Pinpoint the cell where the given text exists, returning its (x, y) midpoint coordinate. 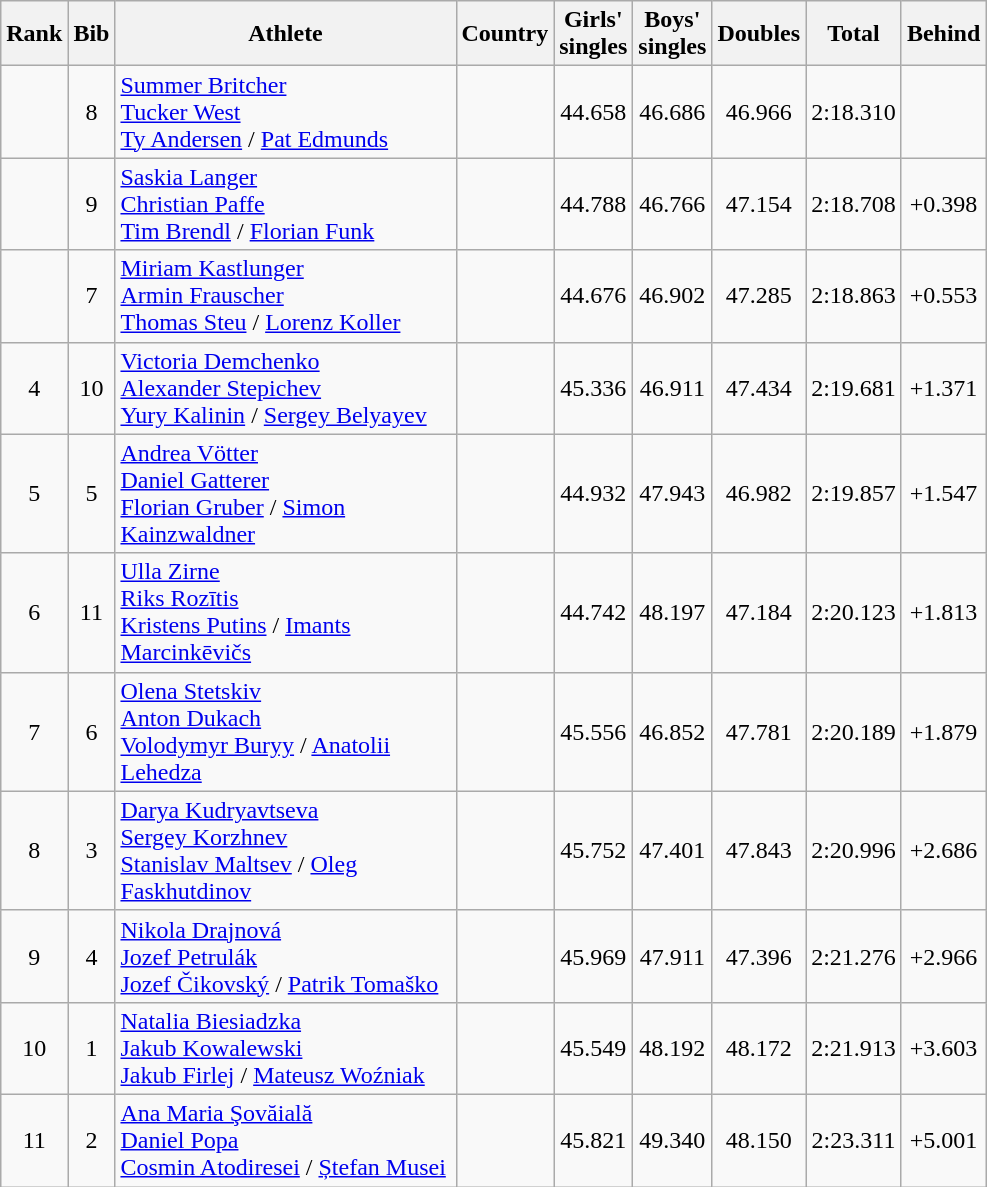
Summer BritcherTucker WestTy Andersen / Pat Edmunds (286, 112)
44.932 (594, 494)
Girls'singles (594, 34)
2:18.863 (854, 296)
2:19.857 (854, 494)
48.150 (759, 1140)
47.184 (759, 612)
46.902 (672, 296)
45.336 (594, 388)
47.943 (672, 494)
46.686 (672, 112)
45.969 (594, 956)
47.154 (759, 204)
47.911 (672, 956)
46.852 (672, 732)
+2.686 (943, 850)
+1.547 (943, 494)
Total (854, 34)
46.766 (672, 204)
45.752 (594, 850)
Doubles (759, 34)
+0.398 (943, 204)
48.197 (672, 612)
2:18.310 (854, 112)
Boys'singles (672, 34)
44.788 (594, 204)
+1.813 (943, 612)
Nikola DrajnováJozef PetrulákJozef Čikovský / Patrik Tomaško (286, 956)
46.982 (759, 494)
Country (505, 34)
+1.371 (943, 388)
2:18.708 (854, 204)
Ulla ZirneRiks RozītisKristens Putins / Imants Marcinkēvičs (286, 612)
45.556 (594, 732)
Victoria DemchenkoAlexander StepichevYury Kalinin / Sergey Belyayev (286, 388)
1 (92, 1048)
3 (92, 850)
2:20.123 (854, 612)
2:21.276 (854, 956)
48.172 (759, 1048)
Behind (943, 34)
2:21.913 (854, 1048)
44.742 (594, 612)
Olena StetskivAnton DukachVolodymyr Buryy / Anatolii Lehedza (286, 732)
44.676 (594, 296)
Bib (92, 34)
46.966 (759, 112)
2:23.311 (854, 1140)
+2.966 (943, 956)
2:19.681 (854, 388)
46.911 (672, 388)
Saskia LangerChristian PaffeTim Brendl / Florian Funk (286, 204)
44.658 (594, 112)
45.549 (594, 1048)
Ana Maria ŞovăialăDaniel PopaCosmin Atodiresei / Ștefan Musei (286, 1140)
Natalia BiesiadzkaJakub KowalewskiJakub Firlej / Mateusz Woźniak (286, 1048)
2:20.996 (854, 850)
+0.553 (943, 296)
47.396 (759, 956)
45.821 (594, 1140)
+5.001 (943, 1140)
2 (92, 1140)
Andrea Vötter Daniel GattererFlorian Gruber / Simon Kainzwaldner (286, 494)
2:20.189 (854, 732)
Darya KudryavtsevaSergey KorzhnevStanislav Maltsev / Oleg Faskhutdinov (286, 850)
Athlete (286, 34)
+3.603 (943, 1048)
+1.879 (943, 732)
49.340 (672, 1140)
47.781 (759, 732)
47.285 (759, 296)
47.401 (672, 850)
47.843 (759, 850)
47.434 (759, 388)
Miriam KastlungerArmin FrauscherThomas Steu / Lorenz Koller (286, 296)
48.192 (672, 1048)
Rank (34, 34)
